Pinpoint the cell where the given text exists, returning its (x, y) midpoint coordinate. 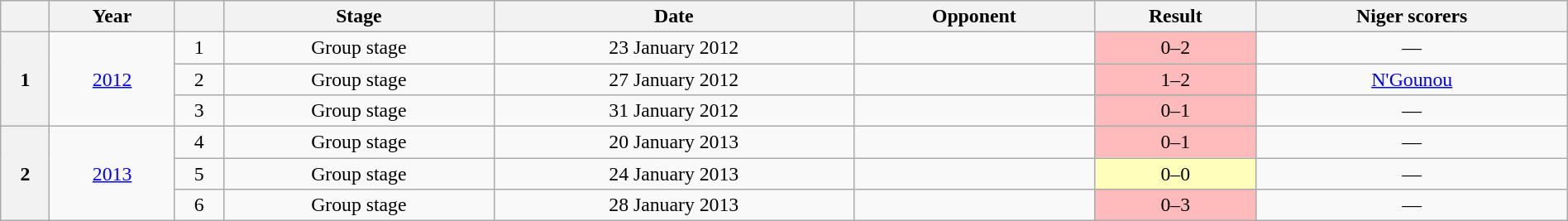
0–0 (1175, 173)
24 January 2013 (673, 173)
Result (1175, 17)
Date (673, 17)
6 (198, 204)
28 January 2013 (673, 204)
20 January 2013 (673, 142)
4 (198, 142)
Niger scorers (1412, 17)
3 (198, 110)
N'Gounou (1412, 79)
Stage (359, 17)
0–3 (1175, 204)
27 January 2012 (673, 79)
23 January 2012 (673, 48)
1–2 (1175, 79)
0–2 (1175, 48)
2012 (112, 79)
5 (198, 173)
Opponent (974, 17)
Year (112, 17)
2013 (112, 173)
31 January 2012 (673, 110)
